Scan for the cell matching the given text and deliver its [x, y] coordinate at center. 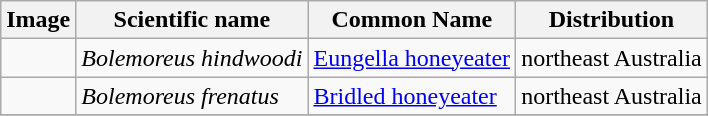
Common Name [412, 20]
Bolemoreus hindwoodi [192, 58]
Bridled honeyeater [412, 96]
Scientific name [192, 20]
Image [38, 20]
Bolemoreus frenatus [192, 96]
Eungella honeyeater [412, 58]
Distribution [612, 20]
